Pinpoint the cell where the given text exists, returning its (X, Y) midpoint coordinate. 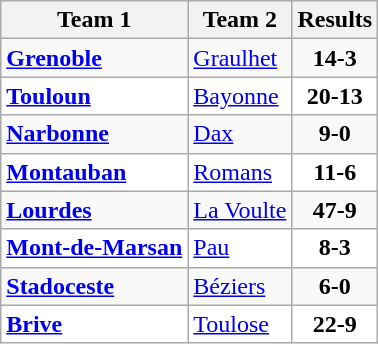
14-3 (335, 58)
22-9 (335, 324)
8-3 (335, 248)
Grenoble (94, 58)
47-9 (335, 210)
Bayonne (240, 96)
Mont-de-Marsan (94, 248)
6-0 (335, 286)
Results (335, 20)
Stadoceste (94, 286)
Toulose (240, 324)
Pau (240, 248)
Graulhet (240, 58)
Brive (94, 324)
20-13 (335, 96)
Team 1 (94, 20)
La Voulte (240, 210)
11-6 (335, 172)
Narbonne (94, 134)
Romans (240, 172)
Montauban (94, 172)
Béziers (240, 286)
Lourdes (94, 210)
Touloun (94, 96)
Team 2 (240, 20)
9-0 (335, 134)
Dax (240, 134)
